Extract the [x, y] coordinate from the center of the cell holding the provided text.  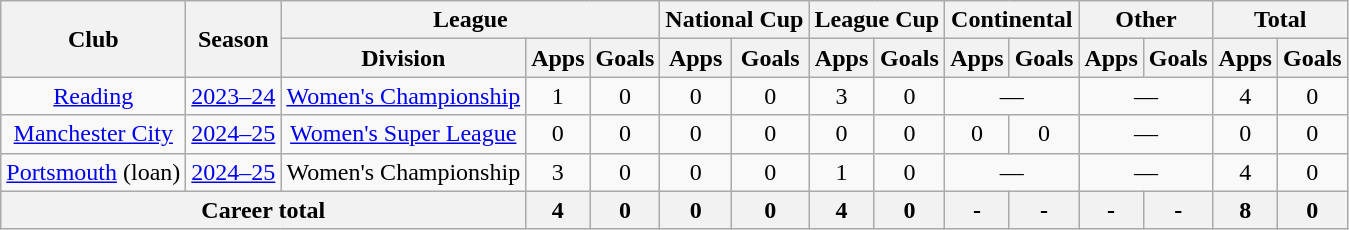
Portsmouth (loan) [94, 172]
8 [1245, 210]
Division [404, 58]
Women's Super League [404, 134]
Reading [94, 96]
2023–24 [234, 96]
Other [1146, 20]
National Cup [734, 20]
Manchester City [94, 134]
League Cup [877, 20]
Career total [264, 210]
Total [1280, 20]
Season [234, 39]
Club [94, 39]
League [470, 20]
Continental [1012, 20]
